Search for the cell housing the specified text and yield its (X, Y) center coordinate. 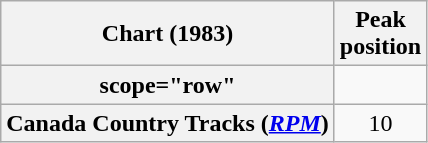
Peakposition (380, 34)
Chart (1983) (168, 34)
10 (380, 123)
scope="row" (168, 85)
Canada Country Tracks (RPM) (168, 123)
